Locate the cell with the specified text and output its (x, y) center coordinate. 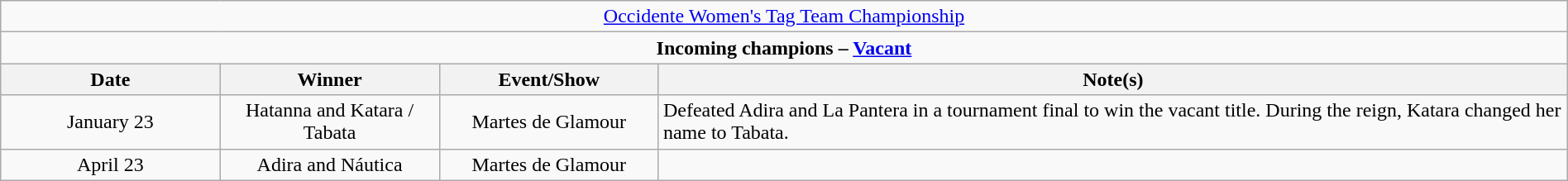
Defeated Adira and La Pantera in a tournament final to win the vacant title. During the reign, Katara changed her name to Tabata. (1113, 122)
Winner (329, 79)
Hatanna and Katara / Tabata (329, 122)
Incoming champions – Vacant (784, 48)
April 23 (111, 164)
Adira and Náutica (329, 164)
Occidente Women's Tag Team Championship (784, 17)
Date (111, 79)
Event/Show (549, 79)
Note(s) (1113, 79)
January 23 (111, 122)
